Search for the cell housing the specified text and yield its (x, y) center coordinate. 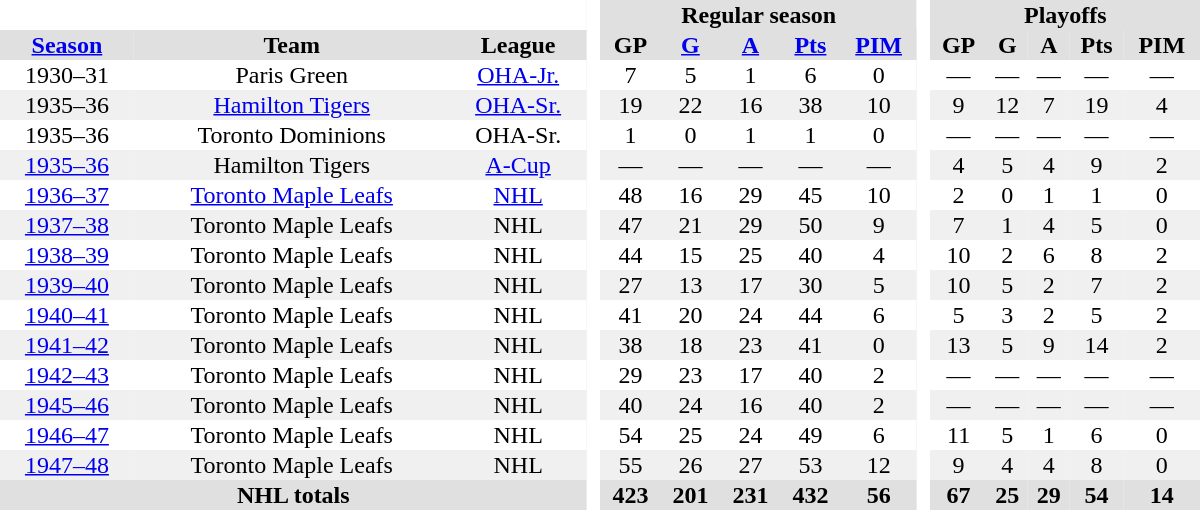
18 (690, 345)
1940–41 (67, 315)
1938–39 (67, 255)
A-Cup (518, 165)
67 (959, 495)
47 (630, 225)
50 (810, 225)
1936–37 (67, 195)
1930–31 (67, 75)
Playoffs (1066, 15)
League (518, 45)
1937–38 (67, 225)
Toronto Dominions (292, 135)
Team (292, 45)
423 (630, 495)
NHL totals (294, 495)
3 (1008, 315)
OHA-Jr. (518, 75)
55 (630, 465)
45 (810, 195)
53 (810, 465)
432 (810, 495)
Season (67, 45)
1946–47 (67, 435)
22 (690, 105)
20 (690, 315)
30 (810, 285)
Regular season (758, 15)
56 (878, 495)
1939–40 (67, 285)
1947–48 (67, 465)
11 (959, 435)
201 (690, 495)
21 (690, 225)
48 (630, 195)
231 (750, 495)
1941–42 (67, 345)
1945–46 (67, 405)
49 (810, 435)
26 (690, 465)
15 (690, 255)
1942–43 (67, 375)
Paris Green (292, 75)
